Scan for the cell matching the given text and deliver its [X, Y] coordinate at center. 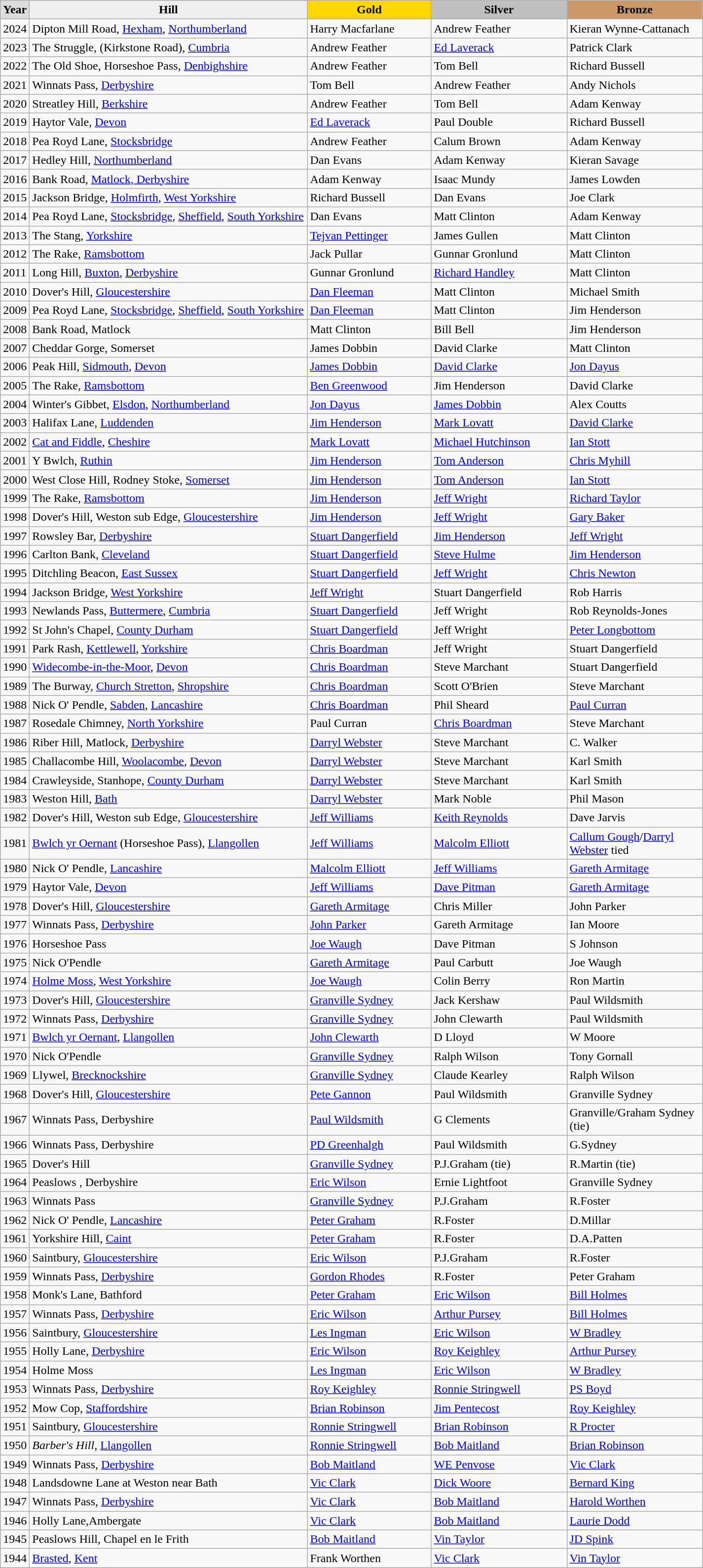
2010 [15, 292]
Bill Bell [499, 329]
Patrick Clark [634, 47]
2014 [15, 216]
JD Spink [634, 1539]
1952 [15, 1408]
Rosedale Chimney, North Yorkshire [169, 724]
Mow Cop, Staffordshire [169, 1408]
Peter Longbottom [634, 630]
1990 [15, 667]
Horseshoe Pass [169, 944]
Halifax Lane, Luddenden [169, 423]
Weston Hill, Bath [169, 799]
D.Millar [634, 1220]
Newlands Pass, Buttermere, Cumbria [169, 611]
1958 [15, 1295]
Michael Smith [634, 292]
Andy Nichols [634, 85]
Bernard King [634, 1483]
2005 [15, 385]
Chris Miller [499, 906]
Holme Moss [169, 1370]
Monk's Lane, Bathford [169, 1295]
1981 [15, 843]
1978 [15, 906]
1955 [15, 1351]
2000 [15, 479]
Park Rash, Kettlewell, Yorkshire [169, 649]
Streatley Hill, Berkshire [169, 104]
Gary Baker [634, 517]
1974 [15, 981]
1960 [15, 1258]
1961 [15, 1239]
Llywel, Brecknockshire [169, 1075]
Rowsley Bar, Derbyshire [169, 535]
2018 [15, 141]
1977 [15, 925]
Phil Sheard [499, 705]
Hedley Hill, Northumberland [169, 160]
Bank Road, Matlock, Derbyshire [169, 179]
Jack Kershaw [499, 1000]
Rob Reynolds-Jones [634, 611]
2007 [15, 348]
Peaslows , Derbyshire [169, 1183]
Winnats Pass [169, 1201]
1947 [15, 1502]
1951 [15, 1426]
Holme Moss, West Yorkshire [169, 981]
WE Penvose [499, 1464]
Alex Coutts [634, 404]
Dick Woore [499, 1483]
2023 [15, 47]
2002 [15, 442]
PS Boyd [634, 1389]
Harold Worthen [634, 1502]
1968 [15, 1094]
G.Sydney [634, 1145]
Rob Harris [634, 592]
1967 [15, 1119]
1949 [15, 1464]
Pea Royd Lane, Stocksbridge [169, 141]
2021 [15, 85]
Scott O'Brien [499, 686]
1962 [15, 1220]
Silver [499, 10]
Cheddar Gorge, Somerset [169, 348]
Ron Martin [634, 981]
Claude Kearley [499, 1075]
1944 [15, 1558]
Bank Road, Matlock [169, 329]
P.J.Graham (tie) [499, 1163]
1988 [15, 705]
1948 [15, 1483]
Gold [369, 10]
The Struggle, (Kirkstone Road), Cumbria [169, 47]
Holly Lane,Ambergate [169, 1521]
Granville/Graham Sydney (tie) [634, 1119]
1973 [15, 1000]
C. Walker [634, 742]
Joe Clark [634, 197]
Ernie Lightfoot [499, 1183]
Paul Carbutt [499, 962]
Isaac Mundy [499, 179]
1994 [15, 592]
1957 [15, 1314]
Kieran Savage [634, 160]
Year [15, 10]
R.Martin (tie) [634, 1163]
West Close Hill, Rodney Stoke, Somerset [169, 479]
Landsdowne Lane at Weston near Bath [169, 1483]
Winter's Gibbet, Elsdon, Northumberland [169, 404]
2013 [15, 235]
Ditchling Beacon, East Sussex [169, 574]
Jim Pentecost [499, 1408]
1989 [15, 686]
D Lloyd [499, 1037]
2006 [15, 367]
D.A.Patten [634, 1239]
G Clements [499, 1119]
1972 [15, 1019]
Hill [169, 10]
1987 [15, 724]
Steve Hulme [499, 555]
Holly Lane, Derbyshire [169, 1351]
Colin Berry [499, 981]
Phil Mason [634, 799]
1997 [15, 535]
2004 [15, 404]
S Johnson [634, 944]
Bwlch yr Oernant (Horseshoe Pass), Llangollen [169, 843]
Barber's Hill, Llangollen [169, 1445]
Dipton Mill Road, Hexham, Northumberland [169, 29]
1986 [15, 742]
1993 [15, 611]
1979 [15, 887]
Jackson Bridge, West Yorkshire [169, 592]
Jack Pullar [369, 254]
Dave Jarvis [634, 817]
Yorkshire Hill, Caint [169, 1239]
W Moore [634, 1037]
Harry Macfarlane [369, 29]
1999 [15, 498]
2009 [15, 310]
Chris Newton [634, 574]
1945 [15, 1539]
2008 [15, 329]
Y Bwlch, Ruthin [169, 460]
2022 [15, 66]
Bwlch yr Oernant, Llangollen [169, 1037]
Jackson Bridge, Holmfirth, West Yorkshire [169, 197]
Frank Worthen [369, 1558]
1969 [15, 1075]
2012 [15, 254]
St John's Chapel, County Durham [169, 630]
Laurie Dodd [634, 1521]
Riber Hill, Matlock, Derbyshire [169, 742]
1984 [15, 780]
Keith Reynolds [499, 817]
1991 [15, 649]
Michael Hutchinson [499, 442]
The Stang, Yorkshire [169, 235]
Paul Double [499, 122]
2024 [15, 29]
R Procter [634, 1426]
2020 [15, 104]
2011 [15, 273]
Peak Hill, Sidmouth, Devon [169, 367]
Callum Gough/Darryl Webster tied [634, 843]
2017 [15, 160]
Carlton Bank, Cleveland [169, 555]
Brasted, Kent [169, 1558]
Gordon Rhodes [369, 1276]
1975 [15, 962]
PD Greenhalgh [369, 1145]
1985 [15, 761]
2016 [15, 179]
James Lowden [634, 179]
Richard Handley [499, 273]
1963 [15, 1201]
1954 [15, 1370]
1983 [15, 799]
Kieran Wynne-Cattanach [634, 29]
Chris Myhill [634, 460]
1965 [15, 1163]
Long Hill, Buxton, Derbyshire [169, 273]
2015 [15, 197]
Challacombe Hill, Woolacombe, Devon [169, 761]
The Burway, Church Stretton, Shropshire [169, 686]
1971 [15, 1037]
2019 [15, 122]
1982 [15, 817]
Dover's Hill [169, 1163]
1964 [15, 1183]
Pete Gannon [369, 1094]
2001 [15, 460]
James Gullen [499, 235]
1976 [15, 944]
1946 [15, 1521]
Nick O' Pendle, Sabden, Lancashire [169, 705]
1966 [15, 1145]
Calum Brown [499, 141]
1998 [15, 517]
Peaslows Hill, Chapel en le Frith [169, 1539]
1992 [15, 630]
Ben Greenwood [369, 385]
Bronze [634, 10]
1953 [15, 1389]
Ian Moore [634, 925]
Widecombe-in-the-Moor, Devon [169, 667]
Richard Taylor [634, 498]
1970 [15, 1056]
The Old Shoe, Horseshoe Pass, Denbighshire [169, 66]
1959 [15, 1276]
Cat and Fiddle, Cheshire [169, 442]
1995 [15, 574]
Tejvan Pettinger [369, 235]
2003 [15, 423]
1950 [15, 1445]
Crawleyside, Stanhope, County Durham [169, 780]
1996 [15, 555]
1980 [15, 869]
1956 [15, 1333]
Tony Gornall [634, 1056]
Mark Noble [499, 799]
